For the text-containing cell, return its midpoint in [x, y] coordinate format. 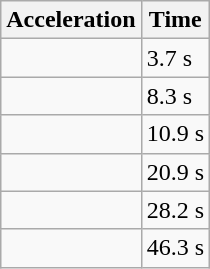
Time [175, 20]
46.3 s [175, 248]
28.2 s [175, 210]
3.7 s [175, 58]
8.3 s [175, 96]
Acceleration [71, 20]
10.9 s [175, 134]
20.9 s [175, 172]
